Return the (x, y) coordinate for the center point of the cell that contains the specified text.  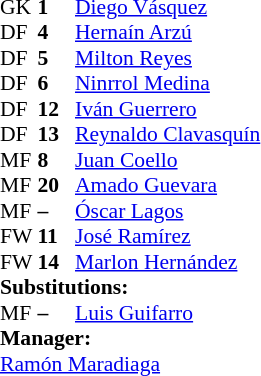
Substitutions: (130, 287)
Amado Guevara (168, 185)
Manager: (130, 339)
Marlon Hernández (168, 262)
Iván Guerrero (168, 109)
Luis Guifarro (168, 313)
Reynaldo Clavasquín (168, 135)
José Ramírez (168, 237)
14 (57, 262)
Hernaín Arzú (168, 33)
13 (57, 135)
20 (57, 185)
11 (57, 237)
8 (57, 160)
4 (57, 33)
5 (57, 58)
Milton Reyes (168, 58)
12 (57, 109)
Óscar Lagos (168, 211)
6 (57, 83)
Ninrrol Medina (168, 83)
Juan Coello (168, 160)
